Search for the cell housing the specified text and yield its (x, y) center coordinate. 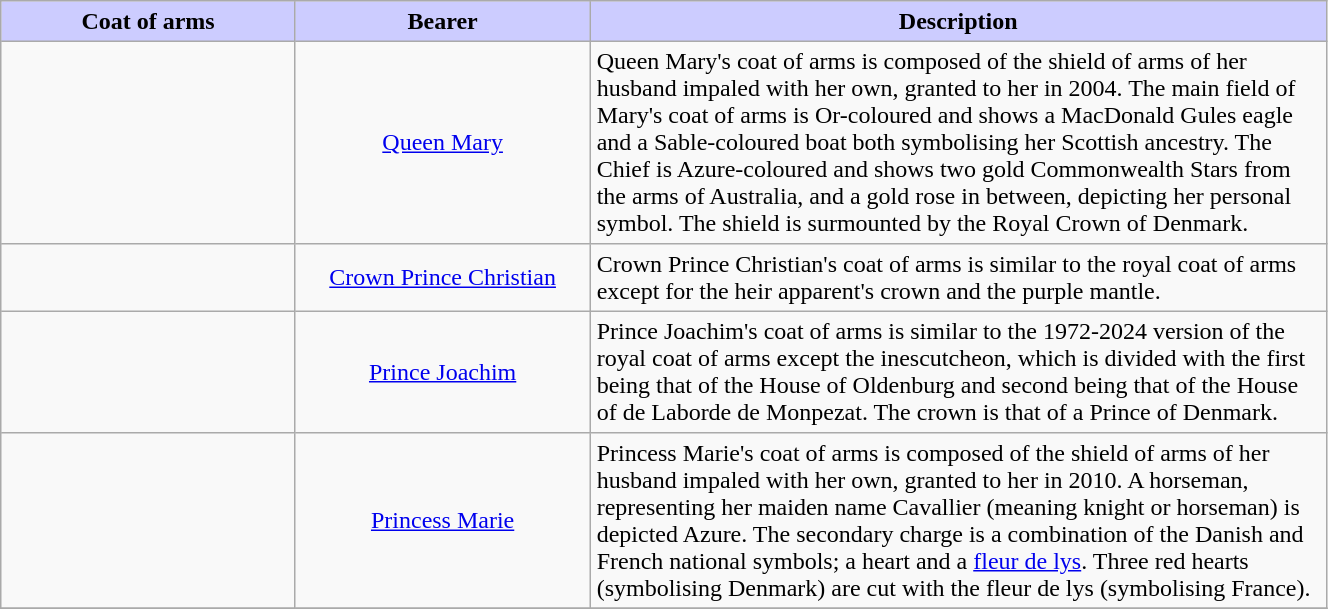
Description (958, 21)
Queen Mary (442, 142)
Coat of arms (148, 21)
Prince Joachim (442, 372)
Crown Prince Christian's coat of arms is similar to the royal coat of arms except for the heir apparent's crown and the purple mantle. (958, 278)
Princess Marie (442, 521)
Crown Prince Christian (442, 278)
Bearer (442, 21)
